Pinpoint the cell where the given text exists, returning its (X, Y) midpoint coordinate. 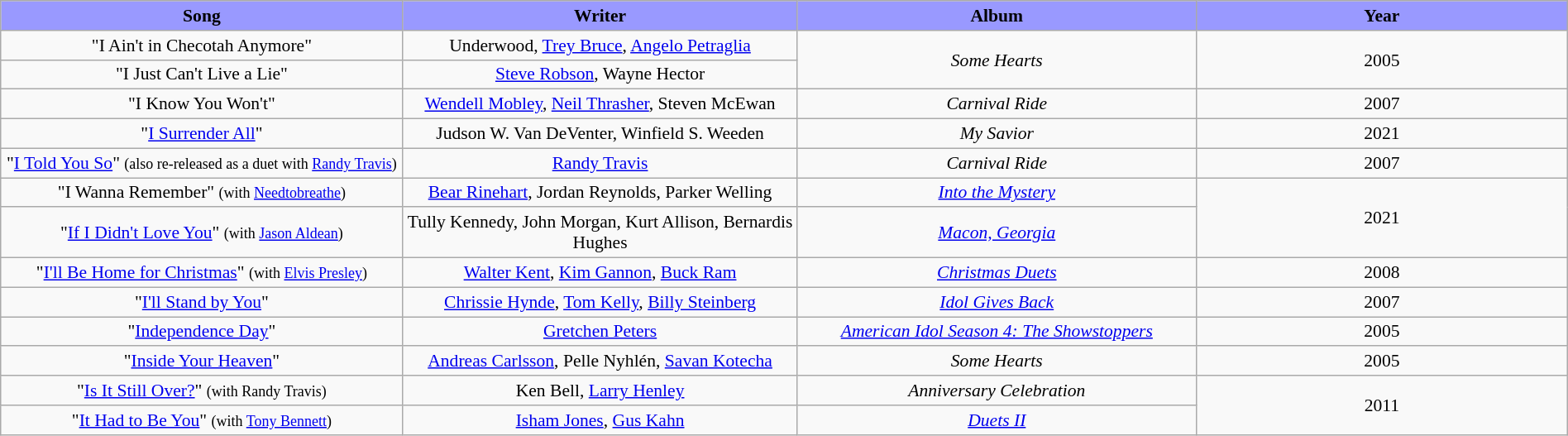
American Idol Season 4: The Showstoppers (997, 331)
"If I Didn't Love You" (with Jason Aldean) (202, 232)
Into the Mystery (997, 192)
"I'll Stand by You" (202, 302)
Underwood, Trey Bruce, Angelo Petraglia (600, 45)
Tully Kennedy, John Morgan, Kurt Allison, Bernardis Hughes (600, 232)
2008 (1383, 272)
Duets II (997, 419)
Christmas Duets (997, 272)
"I Wanna Remember" (with Needtobreathe) (202, 192)
Anniversary Celebration (997, 390)
Isham Jones, Gus Kahn (600, 419)
"Is It Still Over?" (with Randy Travis) (202, 390)
Steve Robson, Wayne Hector (600, 74)
"I Surrender All" (202, 133)
Walter Kent, Kim Gannon, Buck Ram (600, 272)
Song (202, 16)
"I'll Be Home for Christmas" (with Elvis Presley) (202, 272)
Ken Bell, Larry Henley (600, 390)
Year (1383, 16)
"I Know You Won't" (202, 104)
"I Told You So" (also re-released as a duet with Randy Travis) (202, 163)
Macon, Georgia (997, 232)
Album (997, 16)
"It Had to Be You" (with Tony Bennett) (202, 419)
"I Ain't in Checotah Anymore" (202, 45)
Wendell Mobley, Neil Thrasher, Steven McEwan (600, 104)
Bear Rinehart, Jordan Reynolds, Parker Welling (600, 192)
Writer (600, 16)
Judson W. Van DeVenter, Winfield S. Weeden (600, 133)
2011 (1383, 405)
Andreas Carlsson, Pelle Nyhlén, Savan Kotecha (600, 361)
"I Just Can't Live a Lie" (202, 74)
Randy Travis (600, 163)
"Inside Your Heaven" (202, 361)
"Independence Day" (202, 331)
Gretchen Peters (600, 331)
Idol Gives Back (997, 302)
Chrissie Hynde, Tom Kelly, Billy Steinberg (600, 302)
My Savior (997, 133)
